Provide the [x, y] coordinate of the cell's center where the given text is located.  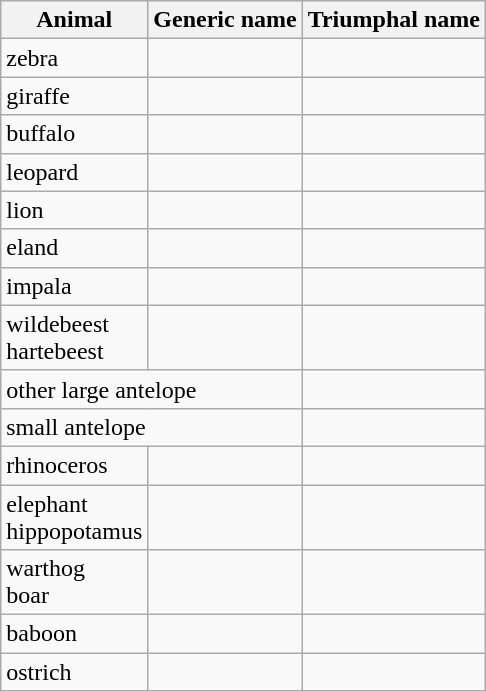
wildebeesthartebeest [74, 338]
Animal [74, 20]
eland [74, 248]
impala [74, 286]
Generic name [225, 20]
zebra [74, 58]
warthogboar [74, 582]
other large antelope [152, 389]
small antelope [152, 427]
elephanthippopotamus [74, 516]
leopard [74, 172]
baboon [74, 634]
ostrich [74, 672]
rhinoceros [74, 465]
buffalo [74, 134]
Triumphal name [394, 20]
giraffe [74, 96]
lion [74, 210]
